Capture the cell that displays the provided text and extract its (x, y) central coordinate. 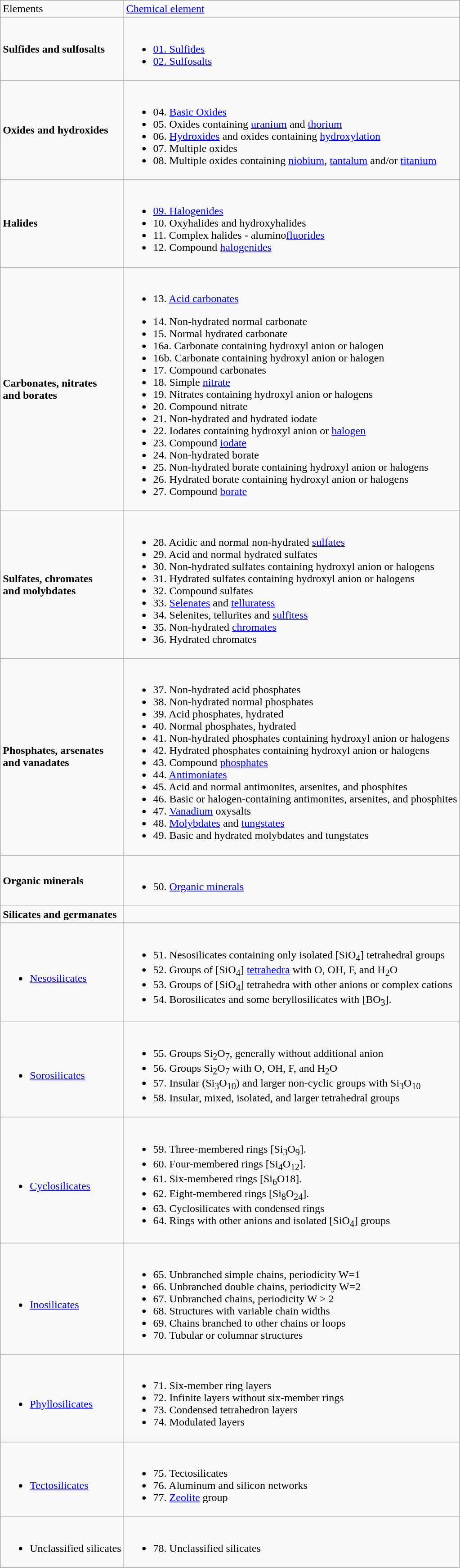
Halides (62, 223)
09. Halogenides10. Oxyhalides and hydroxyhalides11. Complex halides - aluminofluorides12. Compound halogenides (291, 223)
Organic minerals (62, 880)
Sulfates, chromatesand molybdates (62, 584)
Phosphates, arsenatesand vanadates (62, 757)
75. Tectosilicates76. Aluminum and silicon networks77. Zeolite group (291, 1479)
Unclassified silicates (62, 1542)
Sulfides and sulfosalts (62, 49)
Cyclosilicates (62, 1180)
50. Organic minerals (291, 880)
Tectosilicates (62, 1479)
Elements (62, 9)
01. Sulfides02. Sulfosalts (291, 49)
Oxides and hydroxides (62, 130)
Sorosilicates (62, 1069)
Chemical element (291, 9)
Silicates and germanates (62, 914)
78. Unclassified silicates (291, 1542)
Phyllosilicates (62, 1398)
71. Six-member ring layers72. Infinite layers without six-member rings73. Condensed tetrahedron layers74. Modulated layers (291, 1398)
Nesosilicates (62, 972)
Inosilicates (62, 1299)
Carbonates, nitratesand borates (62, 389)
